Output the [x, y] coordinate of the center of the cell containing the given text.  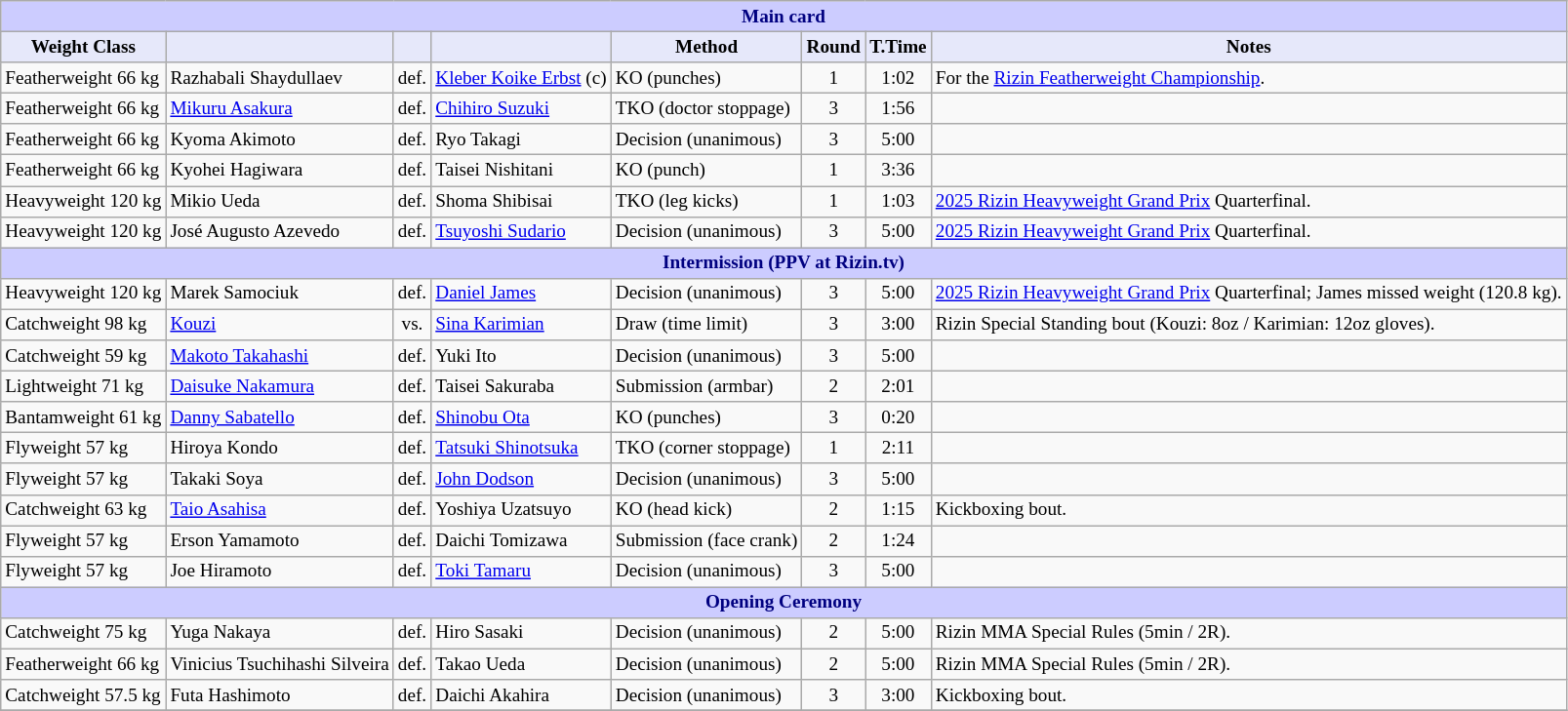
Shinobu Ota [521, 417]
Submission (face crank) [706, 540]
1:02 [899, 78]
Catchweight 59 kg [84, 356]
Daniel James [521, 294]
Daichi Akahira [521, 695]
Chihiro Suzuki [521, 108]
Yoshiya Uzatsuyo [521, 510]
Daisuke Nakamura [279, 386]
Mikio Ueda [279, 201]
1:03 [899, 201]
TKO (corner stoppage) [706, 449]
Kyohei Hagiwara [279, 171]
Danny Sabatello [279, 417]
Kleber Koike Erbst (c) [521, 78]
Hiro Sasaki [521, 633]
Vinicius Tsuchihashi Silveira [279, 664]
1:15 [899, 510]
Bantamweight 61 kg [84, 417]
Takao Ueda [521, 664]
Weight Class [84, 47]
For the Rizin Featherweight Championship. [1249, 78]
KO (punch) [706, 171]
Opening Ceremony [784, 603]
1:24 [899, 540]
Hiroya Kondo [279, 449]
Rizin Special Standing bout (Kouzi: 8oz / Karimian: 12oz gloves). [1249, 325]
Catchweight 57.5 kg [84, 695]
Main card [784, 17]
Erson Yamamoto [279, 540]
Lightweight 71 kg [84, 386]
Marek Samociuk [279, 294]
TKO (leg kicks) [706, 201]
José Augusto Azevedo [279, 232]
Catchweight 63 kg [84, 510]
2:01 [899, 386]
Shoma Shibisai [521, 201]
Catchweight 75 kg [84, 633]
Makoto Takahashi [279, 356]
Kyoma Akimoto [279, 139]
John Dodson [521, 479]
Kouzi [279, 325]
Taisei Sakuraba [521, 386]
Daichi Tomizawa [521, 540]
0:20 [899, 417]
2025 Rizin Heavyweight Grand Prix Quarterfinal; James missed weight (120.8 kg). [1249, 294]
Razhabali Shaydullaev [279, 78]
TKO (doctor stoppage) [706, 108]
Notes [1249, 47]
1:56 [899, 108]
Intermission (PPV at Rizin.tv) [784, 263]
Joe Hiramoto [279, 572]
Round [833, 47]
Taio Asahisa [279, 510]
Draw (time limit) [706, 325]
Ryo Takagi [521, 139]
Sina Karimian [521, 325]
Method [706, 47]
2:11 [899, 449]
Catchweight 98 kg [84, 325]
T.Time [899, 47]
Toki Tamaru [521, 572]
Yuki Ito [521, 356]
Taisei Nishitani [521, 171]
Submission (armbar) [706, 386]
3:36 [899, 171]
KO (head kick) [706, 510]
Takaki Soya [279, 479]
vs. [412, 325]
Futa Hashimoto [279, 695]
Tsuyoshi Sudario [521, 232]
Yuga Nakaya [279, 633]
Mikuru Asakura [279, 108]
Tatsuki Shinotsuka [521, 449]
